For the text-containing cell, return its midpoint in (X, Y) coordinate format. 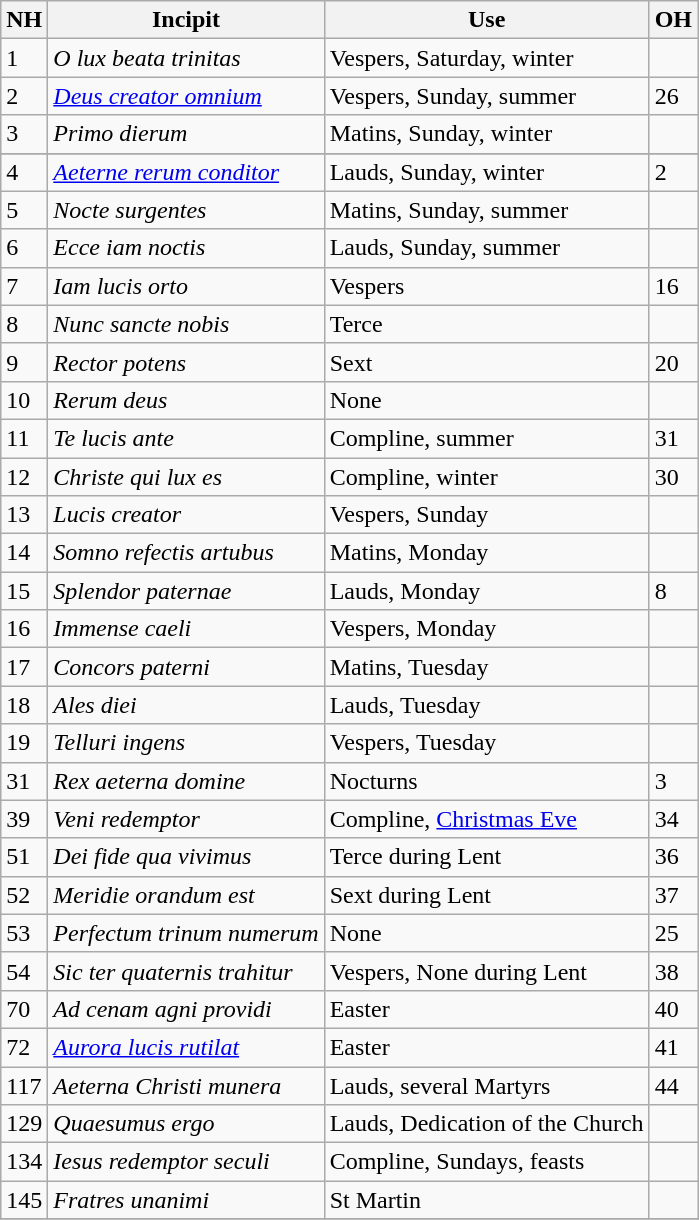
Vespers, Saturday, winter (486, 58)
NH (24, 20)
Lauds, Monday (486, 591)
Christe qui lux es (186, 477)
36 (673, 857)
Deus creator omnium (186, 96)
Use (486, 20)
Meridie orandum est (186, 895)
5 (24, 210)
6 (24, 248)
Vespers, Sunday, summer (486, 96)
Nocturns (486, 781)
Ecce iam noctis (186, 248)
Compline, winter (486, 477)
Nunc sancte nobis (186, 324)
20 (673, 362)
39 (24, 819)
Vespers, None during Lent (486, 971)
Rex aeterna domine (186, 781)
52 (24, 895)
4 (24, 172)
Perfectum trinum numerum (186, 933)
72 (24, 1047)
38 (673, 971)
Vespers, Tuesday (486, 743)
37 (673, 895)
Aurora lucis rutilat (186, 1047)
40 (673, 1009)
10 (24, 400)
Sext during Lent (486, 895)
51 (24, 857)
70 (24, 1009)
11 (24, 438)
13 (24, 515)
145 (24, 1200)
Lauds, Sunday, summer (486, 248)
34 (673, 819)
Sic ter quaternis trahitur (186, 971)
Compline, summer (486, 438)
12 (24, 477)
Matins, Monday (486, 553)
Vespers (486, 286)
Aeterne rerum conditor (186, 172)
17 (24, 667)
OH (673, 20)
134 (24, 1162)
Vespers, Sunday (486, 515)
7 (24, 286)
129 (24, 1124)
30 (673, 477)
Aeterna Christi munera (186, 1085)
Vespers, Monday (486, 629)
Immense caeli (186, 629)
Veni redemptor (186, 819)
53 (24, 933)
15 (24, 591)
14 (24, 553)
Compline, Christmas Eve (486, 819)
Matins, Tuesday (486, 667)
Lauds, Dedication of the Church (486, 1124)
O lux beata trinitas (186, 58)
Matins, Sunday, winter (486, 134)
Nocte surgentes (186, 210)
Telluri ingens (186, 743)
Somno refectis artubus (186, 553)
Quaesumus ergo (186, 1124)
Sext (486, 362)
Lauds, Tuesday (486, 705)
Matins, Sunday, summer (486, 210)
Lucis creator (186, 515)
41 (673, 1047)
Ales diei (186, 705)
Splendor paternae (186, 591)
Concors paterni (186, 667)
Rerum deus (186, 400)
Dei fide qua vivimus (186, 857)
Lauds, several Martyrs (486, 1085)
Incipit (186, 20)
26 (673, 96)
Iam lucis orto (186, 286)
117 (24, 1085)
18 (24, 705)
Compline, Sundays, feasts (486, 1162)
19 (24, 743)
9 (24, 362)
54 (24, 971)
Terce (486, 324)
1 (24, 58)
Primo dierum (186, 134)
Ad cenam agni providi (186, 1009)
44 (673, 1085)
Lauds, Sunday, winter (486, 172)
St Martin (486, 1200)
25 (673, 933)
Terce during Lent (486, 857)
Iesus redemptor seculi (186, 1162)
Rector potens (186, 362)
Te lucis ante (186, 438)
Fratres unanimi (186, 1200)
